Output the [x, y] coordinate of the center of the cell containing the given text.  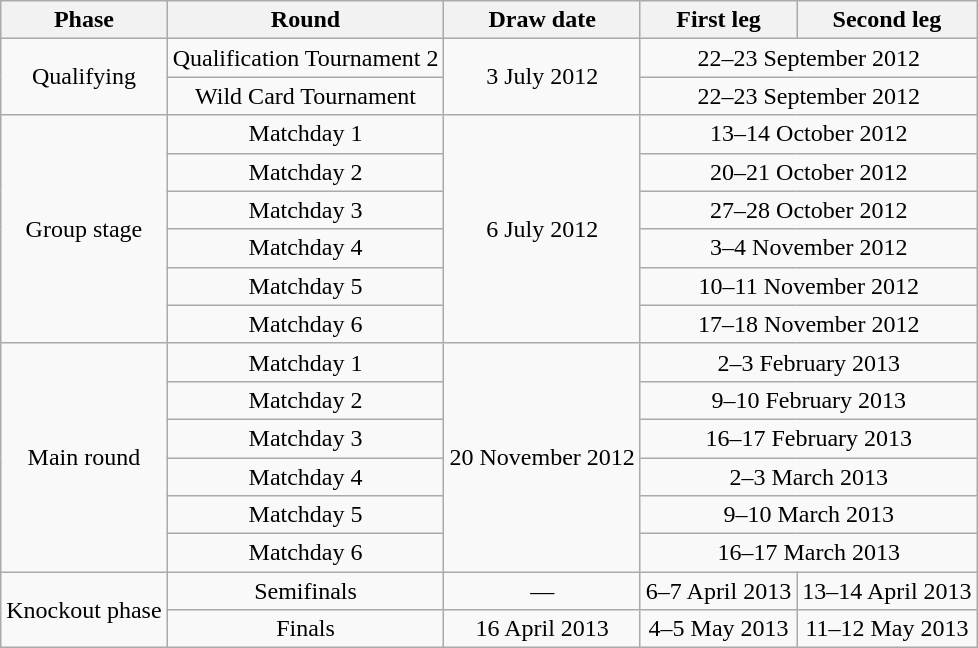
Finals [306, 629]
2–3 February 2013 [808, 362]
27–28 October 2012 [808, 210]
3–4 November 2012 [808, 248]
17–18 November 2012 [808, 324]
4–5 May 2013 [718, 629]
— [542, 591]
16 April 2013 [542, 629]
20–21 October 2012 [808, 172]
9–10 March 2013 [808, 515]
10–11 November 2012 [808, 286]
16–17 March 2013 [808, 553]
2–3 March 2013 [808, 477]
Semifinals [306, 591]
13–14 October 2012 [808, 134]
Second leg [887, 20]
13–14 April 2013 [887, 591]
Main round [84, 457]
6–7 April 2013 [718, 591]
Qualification Tournament 2 [306, 58]
6 July 2012 [542, 229]
11–12 May 2013 [887, 629]
20 November 2012 [542, 457]
9–10 February 2013 [808, 400]
Qualifying [84, 77]
Round [306, 20]
Draw date [542, 20]
Group stage [84, 229]
First leg [718, 20]
3 July 2012 [542, 77]
16–17 February 2013 [808, 438]
Wild Card Tournament [306, 96]
Phase [84, 20]
Knockout phase [84, 610]
